Return the [X, Y] coordinate for the center point of the cell that contains the specified text.  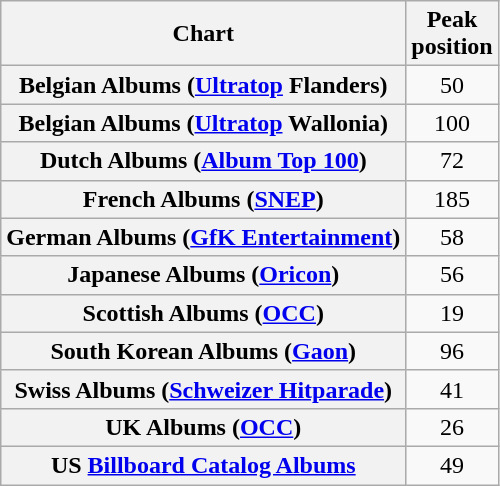
96 [452, 351]
56 [452, 275]
German Albums (GfK Entertainment) [204, 237]
100 [452, 123]
72 [452, 161]
Swiss Albums (Schweizer Hitparade) [204, 389]
Chart [204, 34]
Scottish Albums (OCC) [204, 313]
26 [452, 427]
Japanese Albums (Oricon) [204, 275]
Peakposition [452, 34]
Belgian Albums (Ultratop Flanders) [204, 85]
UK Albums (OCC) [204, 427]
Dutch Albums (Album Top 100) [204, 161]
185 [452, 199]
Belgian Albums (Ultratop Wallonia) [204, 123]
19 [452, 313]
US Billboard Catalog Albums [204, 465]
South Korean Albums (Gaon) [204, 351]
58 [452, 237]
French Albums (SNEP) [204, 199]
49 [452, 465]
50 [452, 85]
41 [452, 389]
